Provide the (x, y) coordinate of the cell's center where the given text is located.  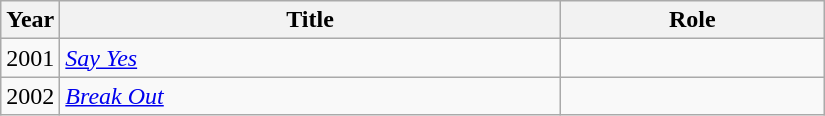
Say Yes (310, 58)
Title (310, 20)
2002 (30, 96)
Role (692, 20)
2001 (30, 58)
Break Out (310, 96)
Year (30, 20)
